Scan for the cell matching the given text and deliver its [x, y] coordinate at center. 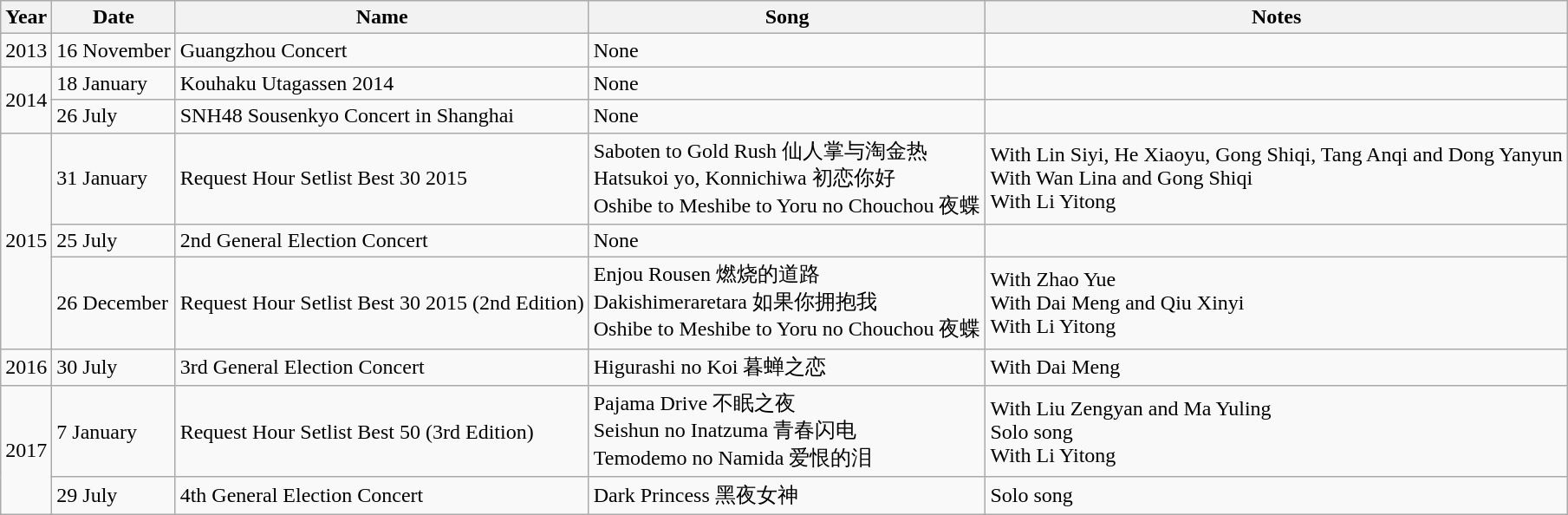
7 January [114, 432]
With Lin Siyi, He Xiaoyu, Gong Shiqi, Tang Anqi and Dong Yanyun With Wan Lina and Gong Shiqi With Li Yitong [1276, 179]
2014 [26, 100]
3rd General Election Concert [381, 368]
25 July [114, 241]
Enjou Rousen 燃烧的道路 Dakishimeraretara 如果你拥抱我 Oshibe to Meshibe to Yoru no Chouchou 夜蝶 [787, 303]
With Liu Zengyan and Ma Yuling Solo song With Li Yitong [1276, 432]
Guangzhou Concert [381, 50]
Request Hour Setlist Best 30 2015 [381, 179]
Kouhaku Utagassen 2014 [381, 83]
18 January [114, 83]
Solo song [1276, 496]
2015 [26, 241]
Notes [1276, 17]
With Zhao Yue With Dai Meng and Qiu Xinyi With Li Yitong [1276, 303]
With Dai Meng [1276, 368]
31 January [114, 179]
2013 [26, 50]
Song [787, 17]
2017 [26, 450]
26 December [114, 303]
Request Hour Setlist Best 30 2015 (2nd Edition) [381, 303]
4th General Election Concert [381, 496]
2016 [26, 368]
SNH48 Sousenkyo Concert in Shanghai [381, 116]
30 July [114, 368]
16 November [114, 50]
Date [114, 17]
Request Hour Setlist Best 50 (3rd Edition) [381, 432]
Name [381, 17]
Higurashi no Koi 暮蝉之恋 [787, 368]
Saboten to Gold Rush 仙人掌与淘金热 Hatsukoi yo, Konnichiwa 初恋你好 Oshibe to Meshibe to Yoru no Chouchou 夜蝶 [787, 179]
29 July [114, 496]
Dark Princess 黑夜女神 [787, 496]
2nd General Election Concert [381, 241]
26 July [114, 116]
Year [26, 17]
Pajama Drive 不眠之夜 Seishun no Inatzuma 青春闪电 Temodemo no Namida 爱恨的泪 [787, 432]
